Extract the (x, y) coordinate from the center of the cell holding the provided text.  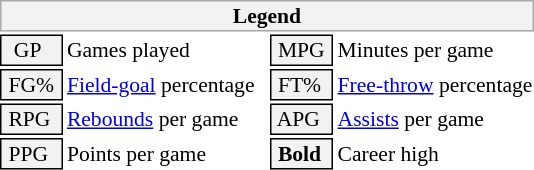
Bold (302, 154)
Career high (435, 154)
Free-throw percentage (435, 85)
Games played (166, 50)
PPG (31, 154)
RPG (31, 120)
Field-goal percentage (166, 85)
Minutes per game (435, 50)
FG% (31, 85)
FT% (302, 85)
Assists per game (435, 120)
Legend (267, 16)
GP (31, 50)
Points per game (166, 154)
Rebounds per game (166, 120)
APG (302, 120)
MPG (302, 50)
